Output the (X, Y) coordinate of the center of the cell containing the given text.  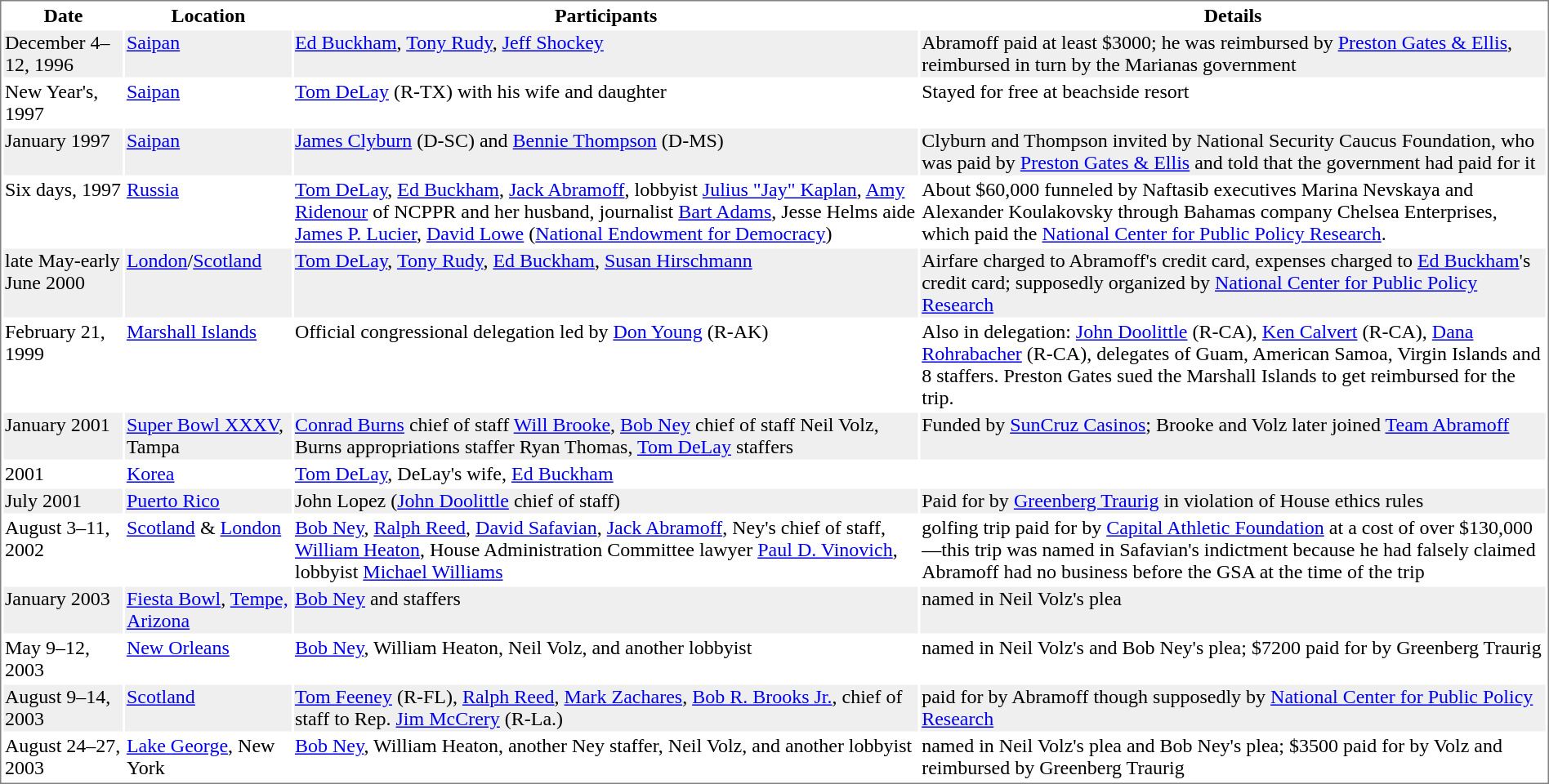
Bob Ney, William Heaton, another Ney staffer, Neil Volz, and another lobbyist (605, 756)
Paid for by Greenberg Traurig in violation of House ethics rules (1234, 501)
August 3–11, 2002 (63, 550)
New Orleans (208, 658)
named in Neil Volz's and Bob Ney's plea; $7200 paid for by Greenberg Traurig (1234, 658)
Stayed for free at beachside resort (1234, 103)
London/Scotland (208, 283)
Tom Feeney (R-FL), Ralph Reed, Mark Zachares, Bob R. Brooks Jr., chief of staff to Rep. Jim McCrery (R-La.) (605, 707)
Scotland (208, 707)
Fiesta Bowl, Tempe, Arizona (208, 609)
Location (208, 16)
New Year's, 1997 (63, 103)
February 21, 1999 (63, 366)
Scotland & London (208, 550)
Official congressional delegation led by Don Young (R-AK) (605, 366)
Marshall Islands (208, 366)
late May-early June 2000 (63, 283)
Korea (208, 474)
Funded by SunCruz Casinos; Brooke and Volz later joined Team Abramoff (1234, 436)
January 1997 (63, 152)
James Clyburn (D-SC) and Bennie Thompson (D-MS) (605, 152)
Details (1234, 16)
Puerto Rico (208, 501)
January 2001 (63, 436)
August 24–27, 2003 (63, 756)
Participants (605, 16)
January 2003 (63, 609)
August 9–14, 2003 (63, 707)
named in Neil Volz's plea (1234, 609)
May 9–12, 2003 (63, 658)
December 4–12, 1996 (63, 54)
John Lopez (John Doolittle chief of staff) (605, 501)
Bob Ney, William Heaton, Neil Volz, and another lobbyist (605, 658)
Abramoff paid at least $3000; he was reimbursed by Preston Gates & Ellis, reimbursed in turn by the Marianas government (1234, 54)
Conrad Burns chief of staff Will Brooke, Bob Ney chief of staff Neil Volz, Burns appropriations staffer Ryan Thomas, Tom DeLay staffers (605, 436)
2001 (63, 474)
Russia (208, 212)
Ed Buckham, Tony Rudy, Jeff Shockey (605, 54)
paid for by Abramoff though supposedly by National Center for Public Policy Research (1234, 707)
Tom DeLay, DeLay's wife, Ed Buckham (605, 474)
Super Bowl XXXV, Tampa (208, 436)
Six days, 1997 (63, 212)
Bob Ney and staffers (605, 609)
Date (63, 16)
Tom DeLay, Tony Rudy, Ed Buckham, Susan Hirschmann (605, 283)
Tom DeLay (R-TX) with his wife and daughter (605, 103)
Lake George, New York (208, 756)
July 2001 (63, 501)
named in Neil Volz's plea and Bob Ney's plea; $3500 paid for by Volz and reimbursed by Greenberg Traurig (1234, 756)
